Find where the given text appears and provide that cell's center as [x, y] coordinate. 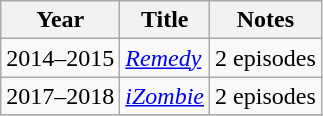
iZombie [165, 96]
2017–2018 [60, 96]
2014–2015 [60, 58]
Year [60, 20]
Remedy [165, 58]
Title [165, 20]
Notes [266, 20]
